Pinpoint the cell where the given text exists, returning its [x, y] midpoint coordinate. 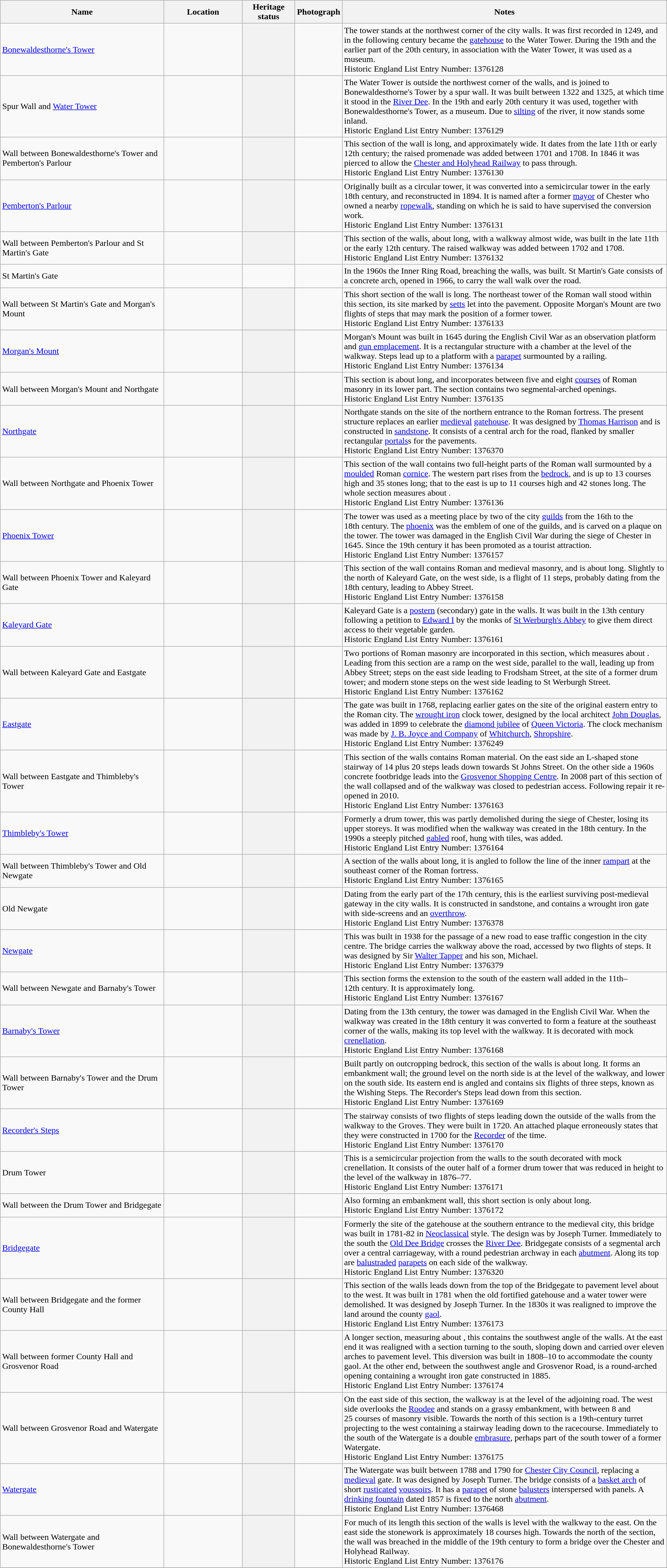
Wall between the Drum Tower and Bridgegate [82, 1205]
Spur Wall and Water Tower [82, 106]
Old Newgate [82, 909]
Wall between Pemberton's Parlour and St Martin's Gate [82, 248]
Wall between Phoenix Tower and Kaleyard Gate [82, 583]
Wall between Morgan's Mount and Northgate [82, 389]
Heritagestatus [269, 12]
Wall between former County Hall and Grosvenor Road [82, 1362]
Wall between St Martin's Gate and Morgan's Mount [82, 309]
Wall between Watergate and Bonewaldesthorne's Tower [82, 1542]
Wall between Northgate and Phoenix Tower [82, 483]
Eastgate [82, 724]
Thimbleby's Tower [82, 833]
Also forming an embankment wall, this short section is only about long.Historic England List Entry Number: 1376172 [505, 1205]
Wall between Bonewaldesthorne's Tower and Pemberton's Parlour [82, 158]
Wall between Bridgegate and the former County Hall [82, 1305]
Newgate [82, 951]
Wall between Kaleyard Gate and Eastgate [82, 672]
Kaleyard Gate [82, 625]
Wall between Eastgate and Thimbleby's Tower [82, 781]
Morgan's Mount [82, 351]
Watergate [82, 1490]
Drum Tower [82, 1172]
Notes [505, 12]
Wall between Newgate and Barnaby's Tower [82, 988]
St Martin's Gate [82, 276]
Pemberton's Parlour [82, 206]
Phoenix Tower [82, 535]
Location [203, 12]
Wall between Barnaby's Tower and the Drum Tower [82, 1083]
Northgate [82, 431]
Recorder's Steps [82, 1130]
Name [82, 12]
Wall between Thimbleby's Tower and Old Newgate [82, 871]
Barnaby's Tower [82, 1031]
Bridgegate [82, 1248]
Photograph [319, 12]
Bonewaldesthorne's Tower [82, 50]
Wall between Grosvenor Road and Watergate [82, 1428]
